Provide the (x, y) coordinate of the cell's center where the given text is located.  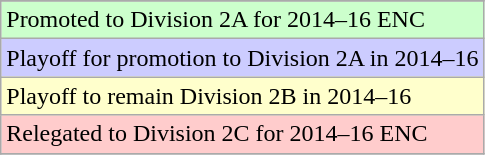
Relegated to Division 2C for 2014–16 ENC (242, 134)
Promoted to Division 2A for 2014–16 ENC (242, 20)
Playoff to remain Division 2B in 2014–16 (242, 96)
Playoff for promotion to Division 2A in 2014–16 (242, 58)
